Provide the [X, Y] coordinate of the cell's center where the given text is located.  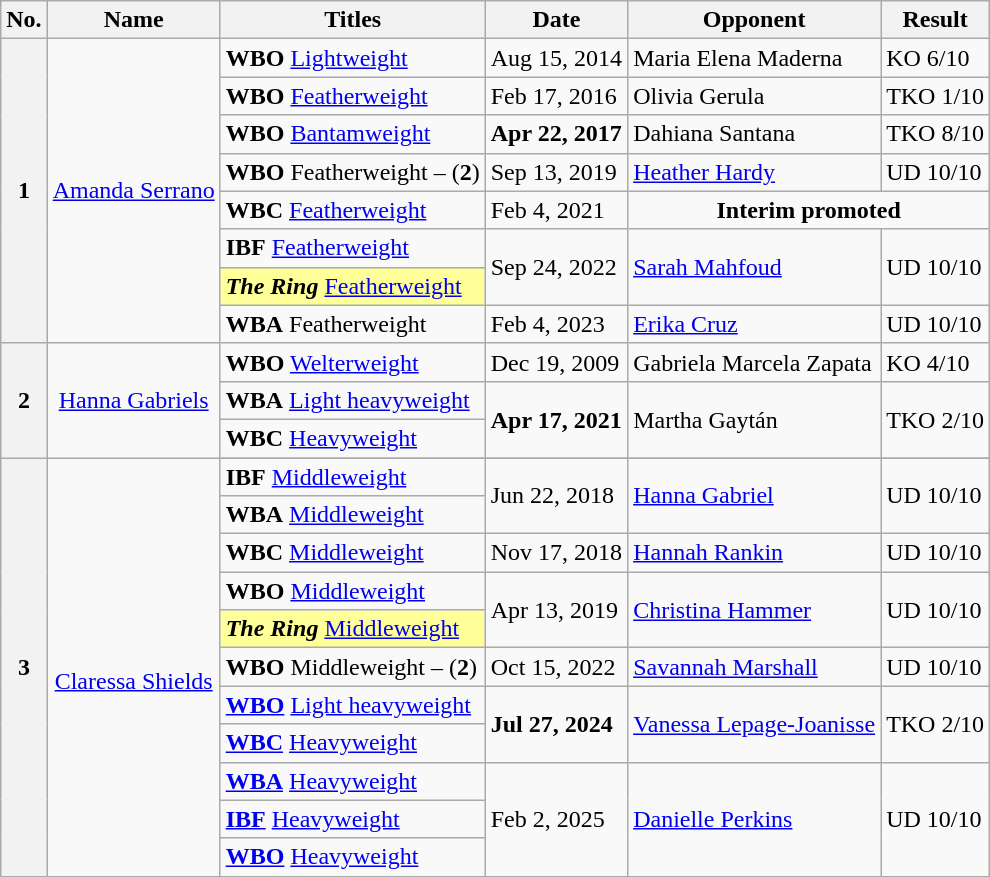
Olivia Gerula [754, 96]
WBA Light heavyweight [352, 400]
Vanessa Lepage-Joanisse [754, 724]
The Ring Middleweight [352, 629]
Apr 13, 2019 [556, 610]
Maria Elena Maderna [754, 58]
Gabriela Marcela Zapata [754, 362]
WBA Featherweight [352, 324]
WBO Middleweight [352, 591]
Interim promoted [809, 210]
Dahiana Santana [754, 134]
Titles [352, 20]
Sarah Mahfoud [754, 267]
IBF Featherweight [352, 248]
Feb 4, 2021 [556, 210]
Hannah Rankin [754, 553]
KO 4/10 [936, 362]
WBO Featherweight [352, 96]
WBO Lightweight [352, 58]
WBC Middleweight [352, 553]
Hanna Gabriels [134, 400]
TKO 1/10 [936, 96]
Date [556, 20]
WBO Heavyweight [352, 857]
Name [134, 20]
Opponent [754, 20]
No. [24, 20]
WBO Middleweight – (2) [352, 667]
Heather Hardy [754, 172]
Oct 15, 2022 [556, 667]
WBO Welterweight [352, 362]
Hanna Gabriel [754, 496]
Aug 15, 2014 [556, 58]
WBA Heavyweight [352, 781]
Feb 4, 2023 [556, 324]
IBF Heavyweight [352, 819]
WBO Light heavyweight [352, 705]
Jun 22, 2018 [556, 496]
Dec 19, 2009 [556, 362]
Claressa Shields [134, 668]
Apr 22, 2017 [556, 134]
Apr 17, 2021 [556, 419]
Jul 27, 2024 [556, 724]
WBO Bantamweight [352, 134]
WBO Featherweight – (2) [352, 172]
Sep 13, 2019 [556, 172]
Feb 2, 2025 [556, 819]
2 [24, 400]
Feb 17, 2016 [556, 96]
WBC Featherweight [352, 210]
Christina Hammer [754, 610]
TKO 8/10 [936, 134]
WBA Middleweight [352, 515]
Savannah Marshall [754, 667]
Martha Gaytán [754, 419]
IBF Middleweight [352, 477]
Erika Cruz [754, 324]
1 [24, 191]
Amanda Serrano [134, 191]
Result [936, 20]
The Ring Featherweight [352, 286]
Danielle Perkins [754, 819]
Sep 24, 2022 [556, 267]
Nov 17, 2018 [556, 553]
KO 6/10 [936, 58]
3 [24, 668]
